Extract the (X, Y) coordinate from the center of the cell holding the provided text.  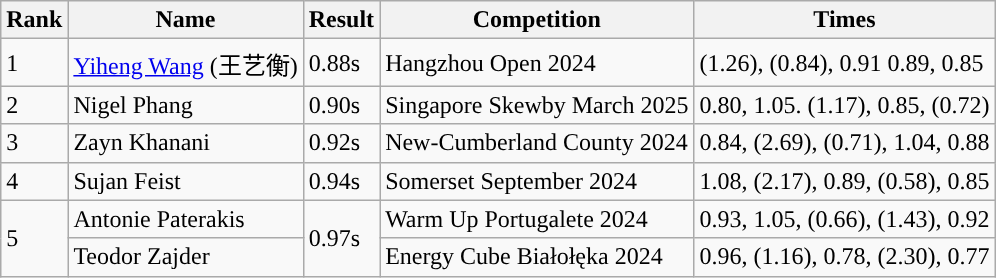
Competition (537, 20)
0.97s (341, 238)
Antonie Paterakis (186, 219)
Hangzhou Open 2024 (537, 62)
1 (34, 62)
Sujan Feist (186, 181)
3 (34, 143)
Nigel Phang (186, 105)
0.96, (1.16), 0.78, (2.30), 0.77 (844, 257)
New-Cumberland County 2024 (537, 143)
4 (34, 181)
Zayn Khanani (186, 143)
0.88s (341, 62)
1.08, (2.17), 0.89, (0.58), 0.85 (844, 181)
Singapore Skewby March 2025 (537, 105)
0.93, 1.05, (0.66), (1.43), 0.92 (844, 219)
Teodor Zajder (186, 257)
0.92s (341, 143)
(1.26), (0.84), 0.91 0.89, 0.85 (844, 62)
0.84, (2.69), (0.71), 1.04, 0.88 (844, 143)
Warm Up Portugalete 2024 (537, 219)
2 (34, 105)
Result (341, 20)
Rank (34, 20)
5 (34, 238)
Yiheng Wang (王艺衡) (186, 62)
Energy Cube Białołęka 2024 (537, 257)
Somerset September 2024 (537, 181)
0.90s (341, 105)
0.94s (341, 181)
Times (844, 20)
Name (186, 20)
0.80, 1.05. (1.17), 0.85, (0.72) (844, 105)
